Return the [X, Y] coordinate for the center point of the cell that contains the specified text.  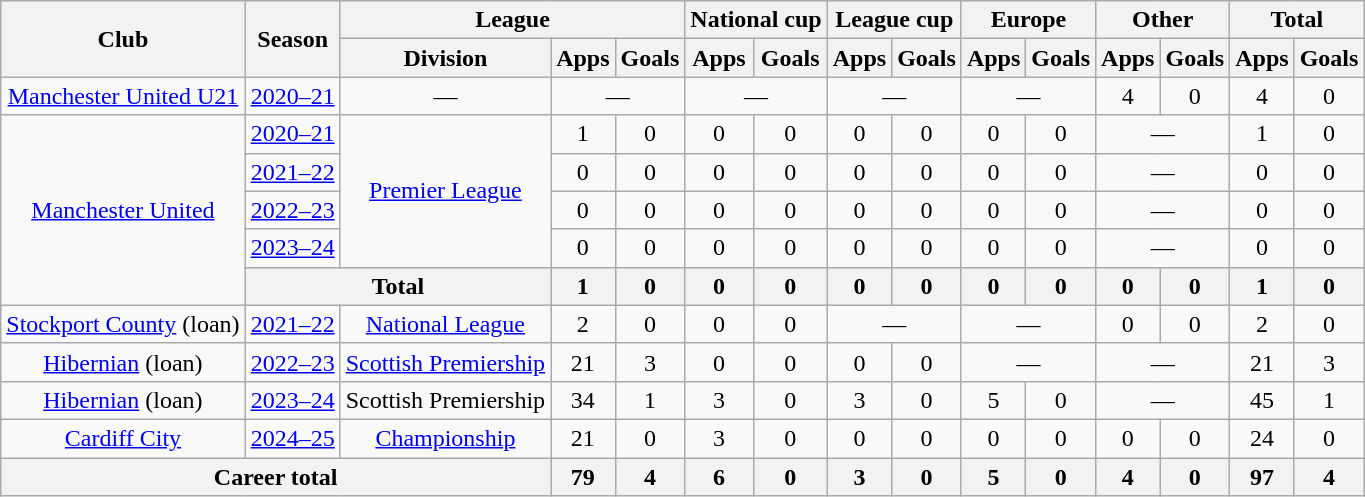
Manchester United U21 [123, 96]
League [512, 20]
97 [1262, 477]
34 [583, 400]
Division [445, 58]
45 [1262, 400]
Championship [445, 438]
79 [583, 477]
Cardiff City [123, 438]
Europe [1028, 20]
Premier League [445, 191]
Other [1163, 20]
Manchester United [123, 210]
Season [292, 39]
2024–25 [292, 438]
National cup [756, 20]
National League [445, 324]
League cup [894, 20]
24 [1262, 438]
Stockport County (loan) [123, 324]
6 [719, 477]
Career total [276, 477]
Club [123, 39]
